Pinpoint the cell where the given text exists, returning its [x, y] midpoint coordinate. 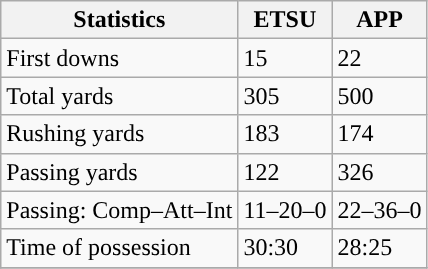
Passing: Comp–Att–Int [120, 210]
326 [380, 172]
183 [285, 134]
122 [285, 172]
22 [380, 58]
28:25 [380, 248]
500 [380, 96]
11–20–0 [285, 210]
Time of possession [120, 248]
Rushing yards [120, 134]
174 [380, 134]
15 [285, 58]
APP [380, 20]
Passing yards [120, 172]
Statistics [120, 20]
Total yards [120, 96]
First downs [120, 58]
30:30 [285, 248]
22–36–0 [380, 210]
305 [285, 96]
ETSU [285, 20]
